Find where the given text appears and provide that cell's center as (x, y) coordinate. 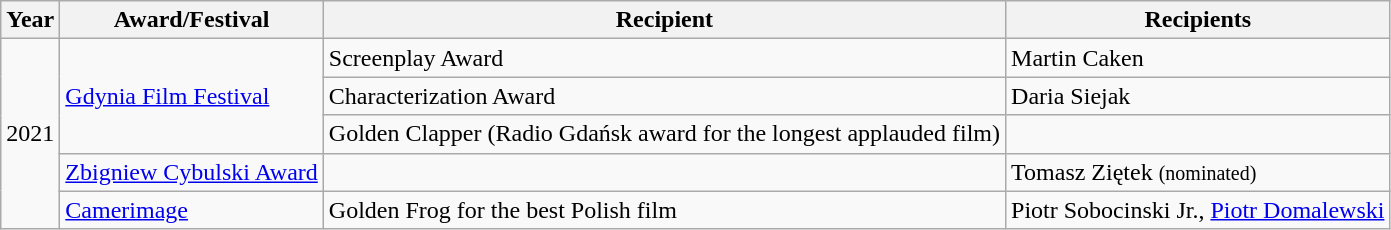
2021 (30, 134)
Screenplay Award (664, 58)
Golden Frog for the best Polish film (664, 210)
Martin Caken (1198, 58)
Golden Clapper (Radio Gdańsk award for the longest applauded film) (664, 134)
Piotr Sobocinski Jr., Piotr Domalewski (1198, 210)
Year (30, 20)
Recipients (1198, 20)
Daria Siejak (1198, 96)
Camerimage (192, 210)
Award/Festival (192, 20)
Characterization Award (664, 96)
Tomasz Ziętek (nominated) (1198, 172)
Gdynia Film Festival (192, 96)
Recipient (664, 20)
Zbigniew Cybulski Award (192, 172)
